Determine the [x, y] coordinate at the center of the cell enclosing the given text.  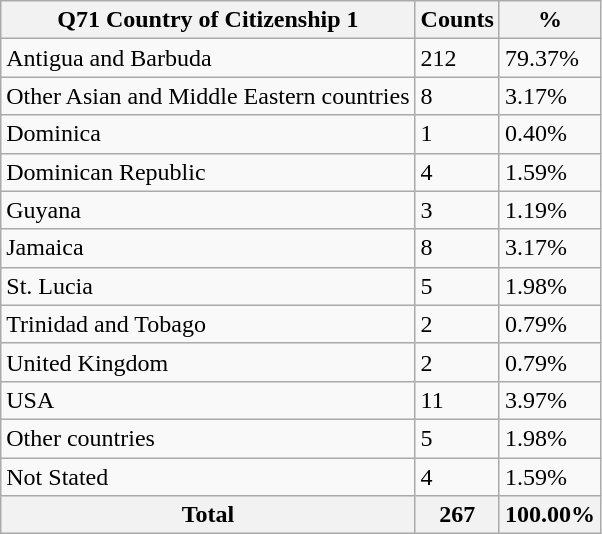
3.97% [550, 400]
Antigua and Barbuda [208, 58]
1.19% [550, 210]
Other Asian and Middle Eastern countries [208, 96]
Other countries [208, 438]
Total [208, 515]
1 [457, 134]
Counts [457, 20]
United Kingdom [208, 362]
0.40% [550, 134]
Q71 Country of Citizenship 1 [208, 20]
267 [457, 515]
% [550, 20]
212 [457, 58]
79.37% [550, 58]
USA [208, 400]
Dominican Republic [208, 172]
Jamaica [208, 248]
3 [457, 210]
Dominica [208, 134]
100.00% [550, 515]
11 [457, 400]
Trinidad and Tobago [208, 324]
Guyana [208, 210]
Not Stated [208, 477]
St. Lucia [208, 286]
